Pinpoint the cell where the given text exists, returning its [X, Y] midpoint coordinate. 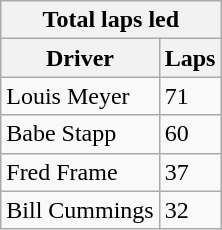
Laps [190, 58]
Louis Meyer [80, 96]
71 [190, 96]
Total laps led [111, 20]
60 [190, 134]
Babe Stapp [80, 134]
32 [190, 210]
Driver [80, 58]
37 [190, 172]
Bill Cummings [80, 210]
Fred Frame [80, 172]
